Scan for the cell matching the given text and deliver its [x, y] coordinate at center. 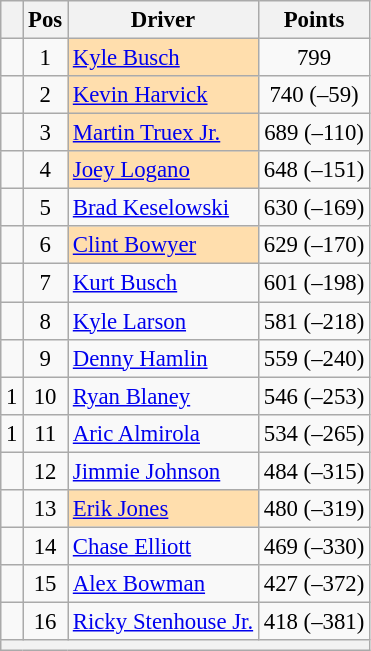
630 (–169) [314, 208]
418 (–381) [314, 621]
469 (–330) [314, 546]
Erik Jones [164, 509]
6 [46, 245]
Kurt Busch [164, 283]
8 [46, 321]
Denny Hamlin [164, 358]
799 [314, 58]
648 (–151) [314, 170]
Ricky Stenhouse Jr. [164, 621]
546 (–253) [314, 396]
689 (–110) [314, 133]
629 (–170) [314, 245]
Aric Almirola [164, 433]
2 [46, 95]
Pos [46, 20]
11 [46, 433]
Ryan Blaney [164, 396]
Alex Bowman [164, 584]
7 [46, 283]
534 (–265) [314, 433]
480 (–319) [314, 509]
10 [46, 396]
12 [46, 471]
15 [46, 584]
740 (–59) [314, 95]
Kyle Busch [164, 58]
3 [46, 133]
427 (–372) [314, 584]
9 [46, 358]
601 (–198) [314, 283]
559 (–240) [314, 358]
Brad Keselowski [164, 208]
Joey Logano [164, 170]
484 (–315) [314, 471]
13 [46, 509]
Martin Truex Jr. [164, 133]
4 [46, 170]
5 [46, 208]
Kyle Larson [164, 321]
Driver [164, 20]
14 [46, 546]
Kevin Harvick [164, 95]
Jimmie Johnson [164, 471]
Chase Elliott [164, 546]
Clint Bowyer [164, 245]
581 (–218) [314, 321]
16 [46, 621]
Points [314, 20]
